Return the (x, y) coordinate for the center point of the cell that contains the specified text.  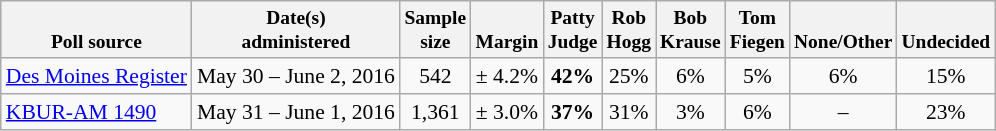
PattyJudge (572, 30)
15% (946, 76)
42% (572, 76)
542 (436, 76)
1,361 (436, 112)
31% (629, 112)
23% (946, 112)
± 4.2% (507, 76)
BobKrause (691, 30)
RobHogg (629, 30)
37% (572, 112)
May 31 – June 1, 2016 (296, 112)
Undecided (946, 30)
Margin (507, 30)
Samplesize (436, 30)
Poll source (96, 30)
3% (691, 112)
± 3.0% (507, 112)
– (842, 112)
Des Moines Register (96, 76)
5% (757, 76)
May 30 – June 2, 2016 (296, 76)
TomFiegen (757, 30)
KBUR-AM 1490 (96, 112)
Date(s)administered (296, 30)
25% (629, 76)
None/Other (842, 30)
